Return [X, Y] of the center of cell containing provided text 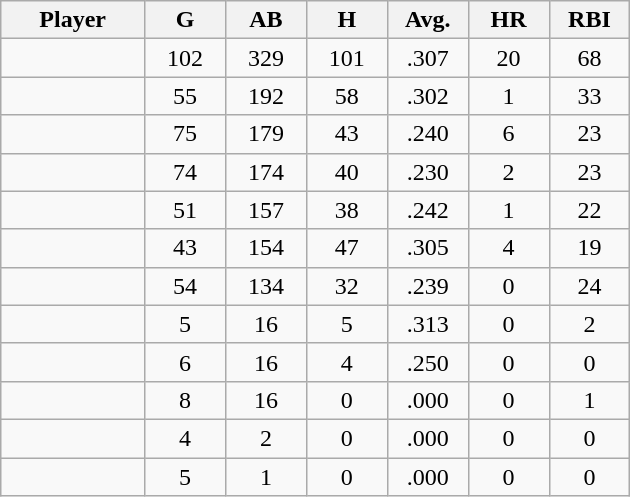
.313 [428, 324]
74 [186, 172]
.230 [428, 172]
.242 [428, 210]
174 [266, 172]
32 [346, 286]
RBI [590, 20]
19 [590, 248]
102 [186, 58]
8 [186, 400]
47 [346, 248]
Avg. [428, 20]
Player [73, 20]
55 [186, 96]
329 [266, 58]
192 [266, 96]
40 [346, 172]
H [346, 20]
38 [346, 210]
24 [590, 286]
22 [590, 210]
AB [266, 20]
154 [266, 248]
.305 [428, 248]
51 [186, 210]
.240 [428, 134]
HR [508, 20]
.250 [428, 362]
157 [266, 210]
.302 [428, 96]
G [186, 20]
20 [508, 58]
75 [186, 134]
54 [186, 286]
68 [590, 58]
101 [346, 58]
179 [266, 134]
.307 [428, 58]
58 [346, 96]
33 [590, 96]
134 [266, 286]
.239 [428, 286]
